For the text-containing cell, return its midpoint in (x, y) coordinate format. 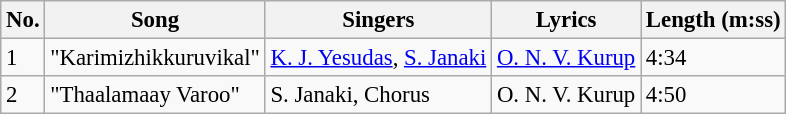
Lyrics (566, 20)
"Thaalamaay Varoo" (155, 95)
Song (155, 20)
4:34 (714, 58)
Singers (378, 20)
2 (23, 95)
4:50 (714, 95)
1 (23, 58)
No. (23, 20)
S. Janaki, Chorus (378, 95)
K. J. Yesudas, S. Janaki (378, 58)
Length (m:ss) (714, 20)
"Karimizhikkuruvikal" (155, 58)
